Scan for the cell matching the given text and deliver its (X, Y) coordinate at center. 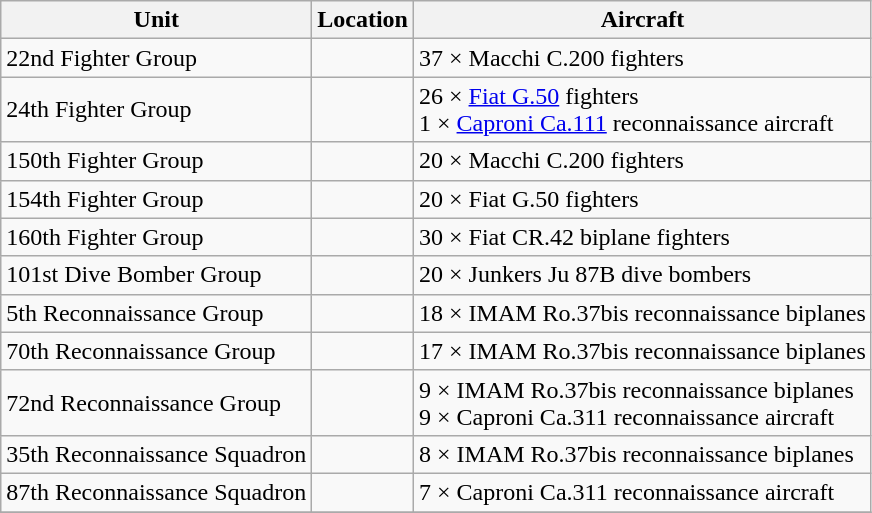
26 × Fiat G.50 fighters1 × Caproni Ca.111 reconnaissance aircraft (642, 110)
9 × IMAM Ro.37bis reconnaissance biplanes9 × Caproni Ca.311 reconnaissance aircraft (642, 402)
20 × Macchi C.200 fighters (642, 161)
18 × IMAM Ro.37bis reconnaissance biplanes (642, 313)
5th Reconnaissance Group (156, 313)
30 × Fiat CR.42 biplane fighters (642, 237)
Aircraft (642, 20)
24th Fighter Group (156, 110)
8 × IMAM Ro.37bis reconnaissance biplanes (642, 454)
17 × IMAM Ro.37bis reconnaissance biplanes (642, 351)
22nd Fighter Group (156, 58)
72nd Reconnaissance Group (156, 402)
35th Reconnaissance Squadron (156, 454)
150th Fighter Group (156, 161)
87th Reconnaissance Squadron (156, 492)
70th Reconnaissance Group (156, 351)
154th Fighter Group (156, 199)
7 × Caproni Ca.311 reconnaissance aircraft (642, 492)
101st Dive Bomber Group (156, 275)
160th Fighter Group (156, 237)
20 × Fiat G.50 fighters (642, 199)
20 × Junkers Ju 87B dive bombers (642, 275)
Unit (156, 20)
37 × Macchi C.200 fighters (642, 58)
Location (363, 20)
